Return the (X, Y) coordinate for the center point of the cell that contains the specified text.  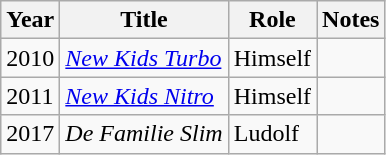
Role (272, 20)
New Kids Nitro (144, 96)
New Kids Turbo (144, 58)
2011 (30, 96)
2010 (30, 58)
Title (144, 20)
2017 (30, 134)
Notes (351, 20)
De Familie Slim (144, 134)
Year (30, 20)
Ludolf (272, 134)
